Search for the cell housing the specified text and yield its (X, Y) center coordinate. 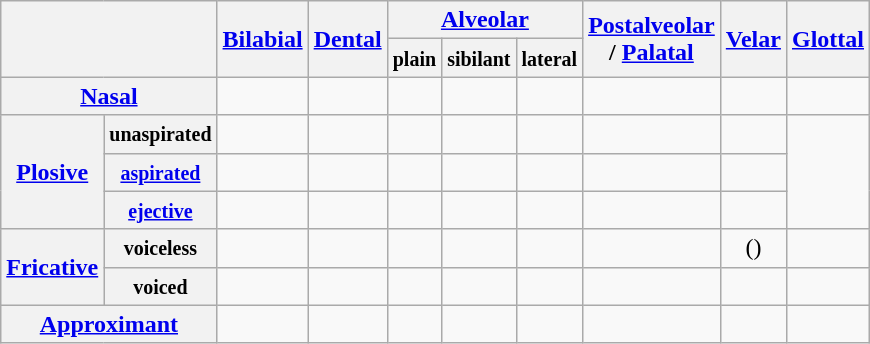
Plosive (52, 172)
plain (414, 58)
Approximant (109, 324)
Dental (348, 39)
Fricative (52, 267)
Bilabial (262, 39)
sibilant (479, 58)
lateral (550, 58)
Nasal (109, 96)
voiced (160, 286)
Glottal (828, 39)
voiceless (160, 248)
() (753, 248)
Alveolar (484, 20)
Postalveolar/ Palatal (652, 39)
Velar (753, 39)
unaspirated (160, 134)
ejective (160, 210)
aspirated (160, 172)
